Output the [x, y] coordinate of the center of the cell containing the given text.  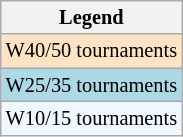
Legend [92, 17]
W40/50 tournaments [92, 51]
W10/15 tournaments [92, 118]
W25/35 tournaments [92, 85]
